Extract the [X, Y] coordinate from the center of the cell holding the provided text.  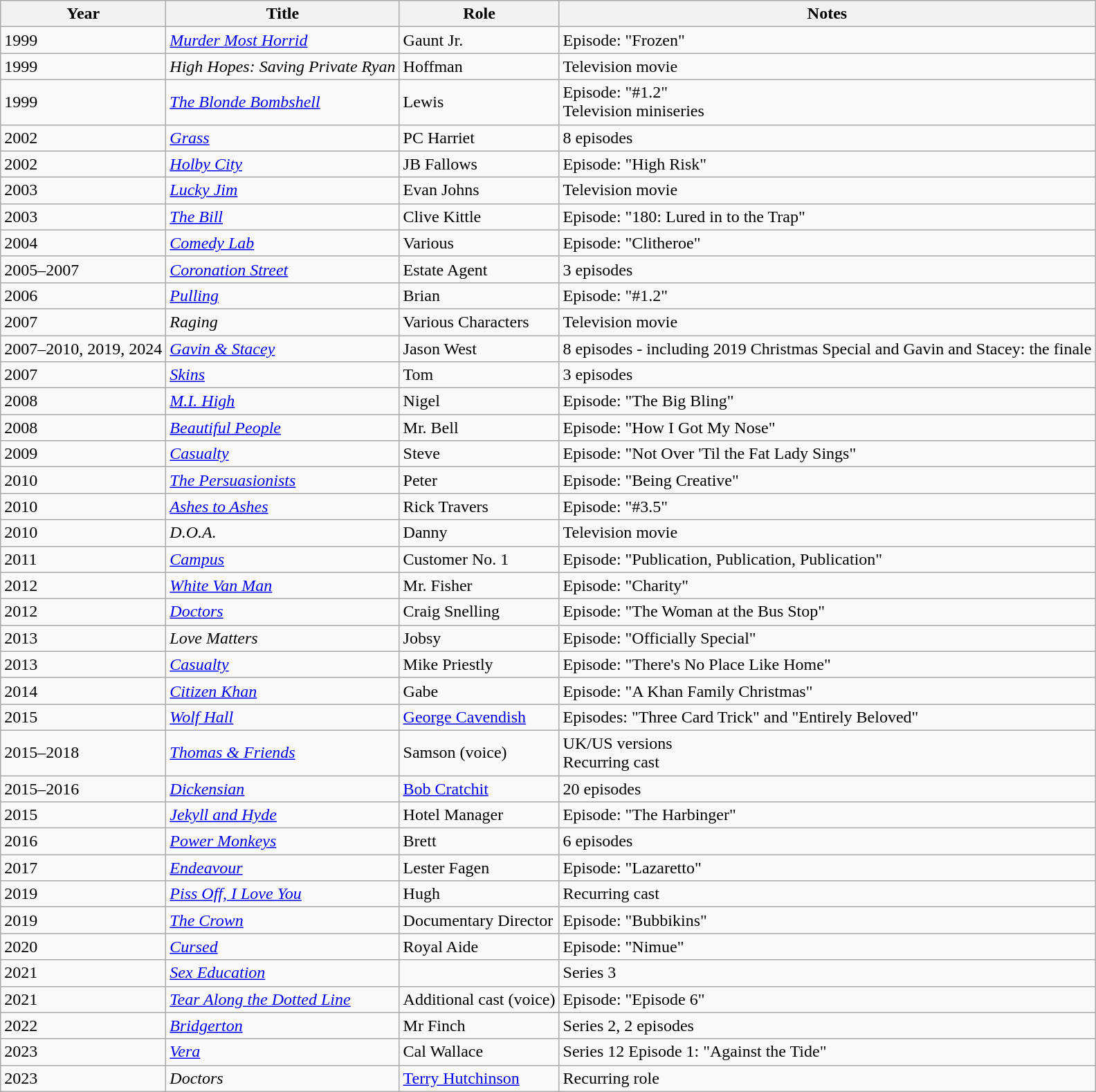
The Crown [282, 920]
Mike Priestly [479, 664]
2020 [83, 947]
2006 [83, 295]
Series 2, 2 episodes [828, 1026]
Campus [282, 559]
Brian [479, 295]
Thomas & Friends [282, 753]
Danny [479, 533]
Tear Along the Dotted Line [282, 999]
Estate Agent [479, 269]
Peter [479, 480]
Evan Johns [479, 190]
Cal Wallace [479, 1052]
Sex Education [282, 973]
Mr. Fisher [479, 585]
2005–2007 [83, 269]
2011 [83, 559]
Notes [828, 14]
M.I. High [282, 401]
High Hopes: Saving Private Ryan [282, 66]
Pulling [282, 295]
Ashes to Ashes [282, 507]
Raging [282, 322]
Gabe [479, 691]
Terry Hutchinson [479, 1078]
Year [83, 14]
20 episodes [828, 788]
Piss Off, I Love You [282, 894]
2015–2016 [83, 788]
Additional cast (voice) [479, 999]
2015–2018 [83, 753]
Jekyll and Hyde [282, 815]
Jason West [479, 348]
Mr Finch [479, 1026]
Tom [479, 375]
Endeavour [282, 868]
Episode: "The Harbinger" [828, 815]
Episode: "#3.5" [828, 507]
2022 [83, 1026]
Hotel Manager [479, 815]
Episode: "Not Over 'Til the Fat Lady Sings" [828, 454]
Various [479, 243]
Episode: "High Risk" [828, 164]
Coronation Street [282, 269]
Craig Snelling [479, 612]
Episode: "How I Got My Nose" [828, 428]
PC Harriet [479, 138]
Cursed [282, 947]
Episode: "Lazaretto" [828, 868]
6 episodes [828, 841]
UK/US versionsRecurring cast [828, 753]
Episode: "A Khan Family Christmas" [828, 691]
The Persuasionists [282, 480]
JB Fallows [479, 164]
Series 3 [828, 973]
Episode: "#1.2"Television miniseries [828, 102]
Gaunt Jr. [479, 40]
2009 [83, 454]
Royal Aide [479, 947]
White Van Man [282, 585]
Episode: "Clitheroe" [828, 243]
Lucky Jim [282, 190]
Title [282, 14]
Episode: "#1.2" [828, 295]
Lester Fagen [479, 868]
Clive Kittle [479, 217]
2007–2010, 2019, 2024 [83, 348]
Recurring role [828, 1078]
2014 [83, 691]
8 episodes [828, 138]
2004 [83, 243]
Episode: "Publication, Publication, Publication" [828, 559]
Comedy Lab [282, 243]
Steve [479, 454]
Episode: "180: Lured in to the Trap" [828, 217]
8 episodes - including 2019 Christmas Special and Gavin and Stacey: the finale [828, 348]
Bob Cratchit [479, 788]
Hugh [479, 894]
Dickensian [282, 788]
Episode: "The Big Bling" [828, 401]
Episode: "Nimue" [828, 947]
Hoffman [479, 66]
Role [479, 14]
Beautiful People [282, 428]
Episode: "Bubbikins" [828, 920]
Various Characters [479, 322]
The Blonde Bombshell [282, 102]
Episode: "Being Creative" [828, 480]
Citizen Khan [282, 691]
Power Monkeys [282, 841]
Episode: "There's No Place Like Home" [828, 664]
Skins [282, 375]
George Cavendish [479, 717]
Episode: "The Woman at the Bus Stop" [828, 612]
Jobsy [479, 638]
2017 [83, 868]
Episode: "Officially Special" [828, 638]
Episodes: "Three Card Trick" and "Entirely Beloved" [828, 717]
2016 [83, 841]
Vera [282, 1052]
Recurring cast [828, 894]
Episode: "Episode 6" [828, 999]
Samson (voice) [479, 753]
Series 12 Episode 1: "Against the Tide" [828, 1052]
Documentary Director [479, 920]
Mr. Bell [479, 428]
D.O.A. [282, 533]
Lewis [479, 102]
The Bill [282, 217]
Holby City [282, 164]
Nigel [479, 401]
Customer No. 1 [479, 559]
Episode: "Frozen" [828, 40]
Grass [282, 138]
Episode: "Charity" [828, 585]
Brett [479, 841]
Wolf Hall [282, 717]
Rick Travers [479, 507]
Gavin & Stacey [282, 348]
Love Matters [282, 638]
Murder Most Horrid [282, 40]
Bridgerton [282, 1026]
